Scan for the cell matching the given text and deliver its (X, Y) coordinate at center. 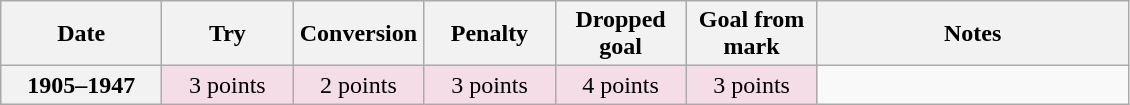
Try (228, 34)
Penalty (490, 34)
Conversion (358, 34)
Notes (972, 34)
Goal from mark (752, 34)
Date (82, 34)
Dropped goal (620, 34)
2 points (358, 85)
4 points (620, 85)
1905–1947 (82, 85)
